Detect which cell encompasses the target text, then output its (X, Y) center coordinate. 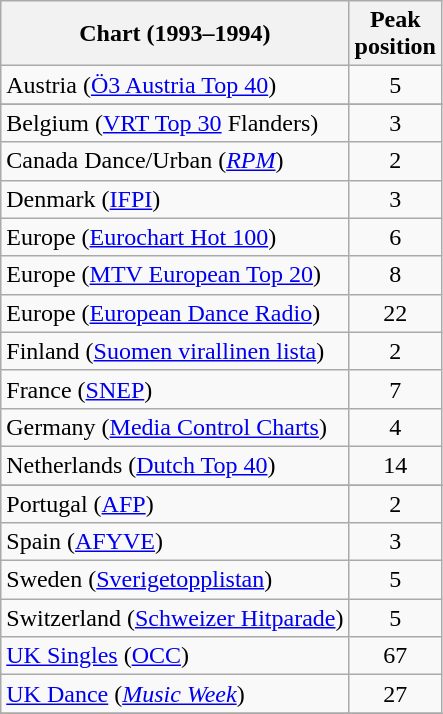
Spain (AFYVE) (175, 542)
Switzerland (Schweizer Hitparade) (175, 618)
Portugal (AFP) (175, 503)
Sweden (Sverigetopplistan) (175, 580)
Europe (MTV European Top 20) (175, 275)
6 (395, 237)
Netherlands (Dutch Top 40) (175, 465)
Canada Dance/Urban (RPM) (175, 161)
7 (395, 389)
France (SNEP) (175, 389)
Chart (1993–1994) (175, 34)
Germany (Media Control Charts) (175, 427)
27 (395, 694)
Europe (European Dance Radio) (175, 313)
Finland (Suomen virallinen lista) (175, 351)
UK Dance (Music Week) (175, 694)
Europe (Eurochart Hot 100) (175, 237)
Austria (Ö3 Austria Top 40) (175, 85)
UK Singles (OCC) (175, 656)
4 (395, 427)
Belgium (VRT Top 30 Flanders) (175, 123)
8 (395, 275)
22 (395, 313)
Denmark (IFPI) (175, 199)
67 (395, 656)
14 (395, 465)
Peakposition (395, 34)
